Find where the given text appears and provide that cell's center as [X, Y] coordinate. 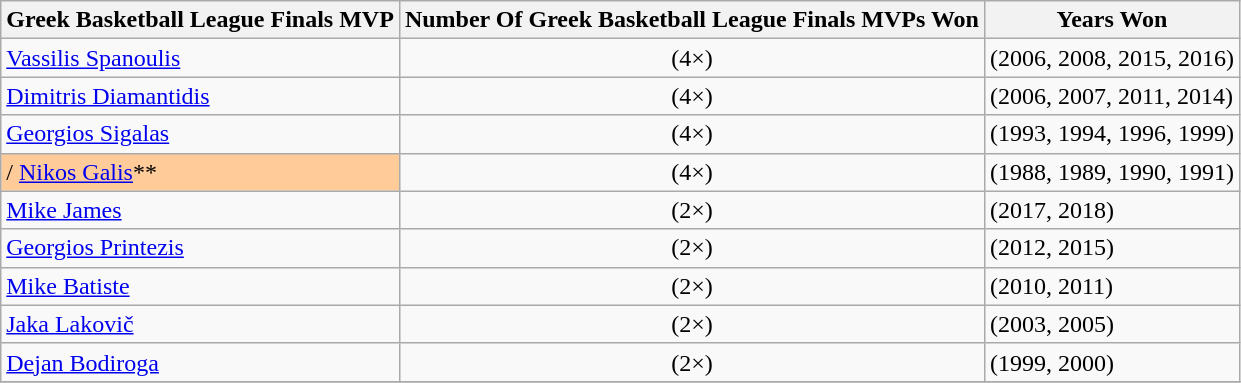
(2017, 2018) [1112, 210]
Georgios Sigalas [200, 134]
(1999, 2000) [1112, 362]
Jaka Lakovič [200, 324]
Mike Batiste [200, 286]
(2006, 2007, 2011, 2014) [1112, 96]
(1993, 1994, 1996, 1999) [1112, 134]
Dimitris Diamantidis [200, 96]
Mike James [200, 210]
Vassilis Spanoulis [200, 58]
(2012, 2015) [1112, 248]
Dejan Bodiroga [200, 362]
Number Of Greek Basketball League Finals MVPs Won [692, 20]
(1988, 1989, 1990, 1991) [1112, 172]
Georgios Printezis [200, 248]
Years Won [1112, 20]
(2010, 2011) [1112, 286]
(2003, 2005) [1112, 324]
Greek Basketball League Finals MVP [200, 20]
/ Nikos Galis** [200, 172]
(2006, 2008, 2015, 2016) [1112, 58]
